Return the (X, Y) coordinate for the center point of the cell that contains the specified text.  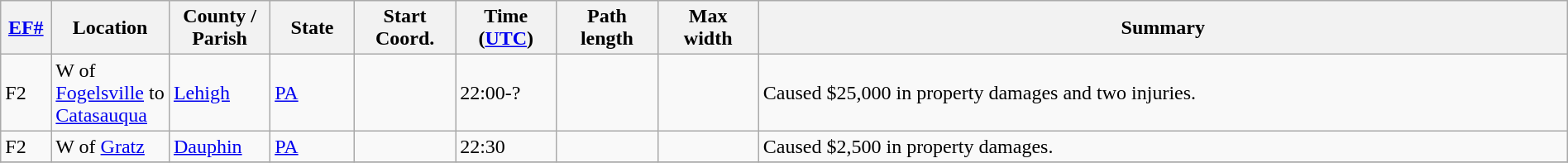
Start Coord. (404, 28)
State (313, 28)
W of Gratz (111, 146)
Summary (1163, 28)
Dauphin (219, 146)
EF# (26, 28)
Location (111, 28)
Lehigh (219, 93)
W of Fogelsville to Catasauqua (111, 93)
Caused $2,500 in property damages. (1163, 146)
22:00-? (506, 93)
Max width (708, 28)
Caused $25,000 in property damages and two injuries. (1163, 93)
22:30 (506, 146)
County / Parish (219, 28)
Path length (607, 28)
Time (UTC) (506, 28)
